From the cell containing the given text, extract its center point as (X, Y) coordinate. 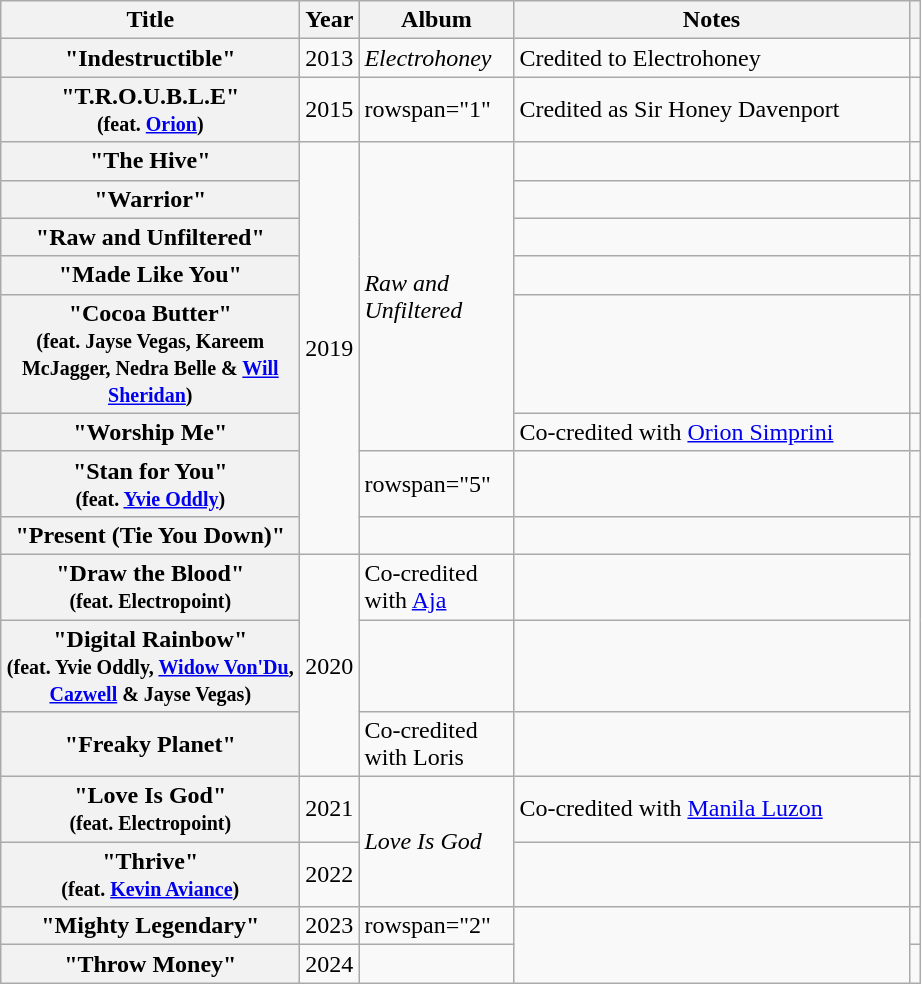
"Warrior" (150, 199)
2024 (330, 964)
"Cocoa Butter"(feat. Jayse Vegas, Kareem McJagger, Nedra Belle & Will Sheridan) (150, 354)
"Mighty Legendary" (150, 926)
rowspan="1" (436, 110)
2020 (330, 665)
"Love Is God"(feat. Electropoint) (150, 810)
Co-credited with Orion Simprini (712, 432)
Notes (712, 20)
2019 (330, 348)
rowspan="5" (436, 484)
2022 (330, 874)
"Worship Me" (150, 432)
2023 (330, 926)
"Made Like You" (150, 275)
"T.R.O.U.B.L.E"(feat. Orion) (150, 110)
"Throw Money" (150, 964)
"Raw and Unfiltered" (150, 237)
Love Is God (436, 842)
Year (330, 20)
"Draw the Blood"(feat. Electropoint) (150, 586)
2013 (330, 58)
Album (436, 20)
rowspan="2" (436, 926)
Title (150, 20)
Co-credited with Aja (436, 586)
"Indestructible" (150, 58)
Co-credited with Loris (436, 744)
Raw and Unfiltered (436, 296)
2021 (330, 810)
Credited to Electrohoney (712, 58)
Electrohoney (436, 58)
2015 (330, 110)
"Stan for You"(feat. Yvie Oddly) (150, 484)
"Freaky Planet" (150, 744)
"Digital Rainbow"(feat. Yvie Oddly, Widow Von'Du, Cazwell & Jayse Vegas) (150, 666)
Co-credited with Manila Luzon (712, 810)
"Present (Tie You Down)" (150, 535)
"The Hive" (150, 161)
Credited as Sir Honey Davenport (712, 110)
"Thrive"(feat. Kevin Aviance) (150, 874)
